Identify which cell holds the provided text, then report its [x, y] central coordinate. 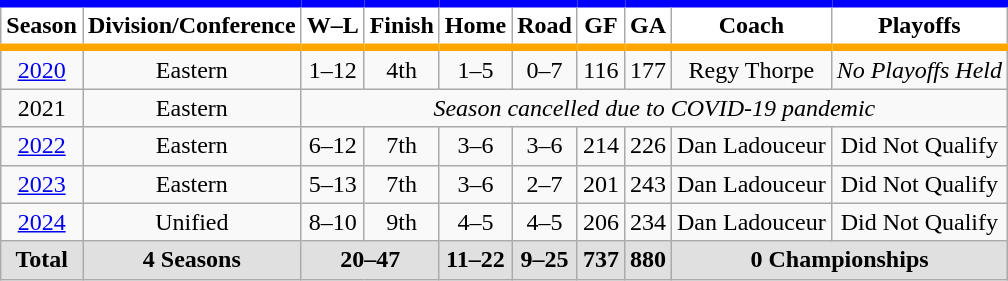
0 Championships [840, 260]
1–5 [475, 68]
737 [600, 260]
2023 [42, 184]
226 [648, 146]
6–12 [332, 146]
Coach [752, 26]
2–7 [545, 184]
GA [648, 26]
4th [402, 68]
Season [42, 26]
Division/Conference [192, 26]
8–10 [332, 222]
11–22 [475, 260]
243 [648, 184]
Finish [402, 26]
206 [600, 222]
Regy Thorpe [752, 68]
Playoffs [919, 26]
9–25 [545, 260]
Unified [192, 222]
Road [545, 26]
Home [475, 26]
0–7 [545, 68]
214 [600, 146]
GF [600, 26]
W–L [332, 26]
No Playoffs Held [919, 68]
2022 [42, 146]
880 [648, 260]
Season cancelled due to COVID-19 pandemic [654, 108]
2021 [42, 108]
9th [402, 222]
1–12 [332, 68]
5–13 [332, 184]
20–47 [370, 260]
177 [648, 68]
201 [600, 184]
116 [600, 68]
4 Seasons [192, 260]
Total [42, 260]
234 [648, 222]
2024 [42, 222]
2020 [42, 68]
